Determine the [X, Y] coordinate at the center of the cell enclosing the given text.  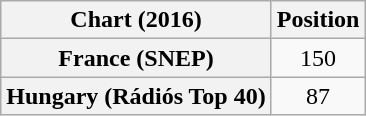
87 [318, 96]
150 [318, 58]
Chart (2016) [136, 20]
France (SNEP) [136, 58]
Hungary (Rádiós Top 40) [136, 96]
Position [318, 20]
